Find where the given text appears and provide that cell's center as [X, Y] coordinate. 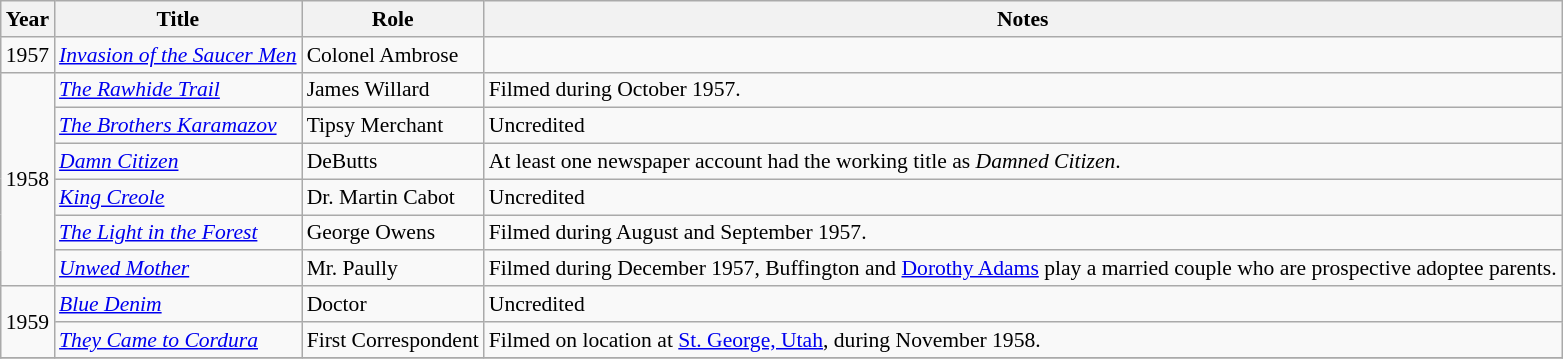
1959 [28, 322]
Damn Citizen [178, 162]
James Willard [393, 90]
At least one newspaper account had the working title as Damned Citizen. [1023, 162]
1958 [28, 179]
Colonel Ambrose [393, 55]
They Came to Cordura [178, 340]
The Brothers Karamazov [178, 126]
George Owens [393, 233]
Doctor [393, 304]
Blue Denim [178, 304]
First Correspondent [393, 340]
Role [393, 19]
1957 [28, 55]
Title [178, 19]
Year [28, 19]
Filmed on location at St. George, Utah, during November 1958. [1023, 340]
Notes [1023, 19]
Invasion of the Saucer Men [178, 55]
Filmed during October 1957. [1023, 90]
King Creole [178, 197]
The Rawhide Trail [178, 90]
The Light in the Forest [178, 233]
Mr. Paully [393, 269]
DeButts [393, 162]
Unwed Mother [178, 269]
Tipsy Merchant [393, 126]
Filmed during August and September 1957. [1023, 233]
Filmed during December 1957, Buffington and Dorothy Adams play a married couple who are prospective adoptee parents. [1023, 269]
Dr. Martin Cabot [393, 197]
